From the cell containing the given text, extract its center point as (X, Y) coordinate. 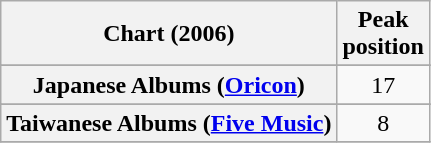
17 (383, 85)
8 (383, 123)
Japanese Albums (Oricon) (169, 85)
Chart (2006) (169, 34)
Taiwanese Albums (Five Music) (169, 123)
Peakposition (383, 34)
